Capture the cell that displays the provided text and extract its [X, Y] central coordinate. 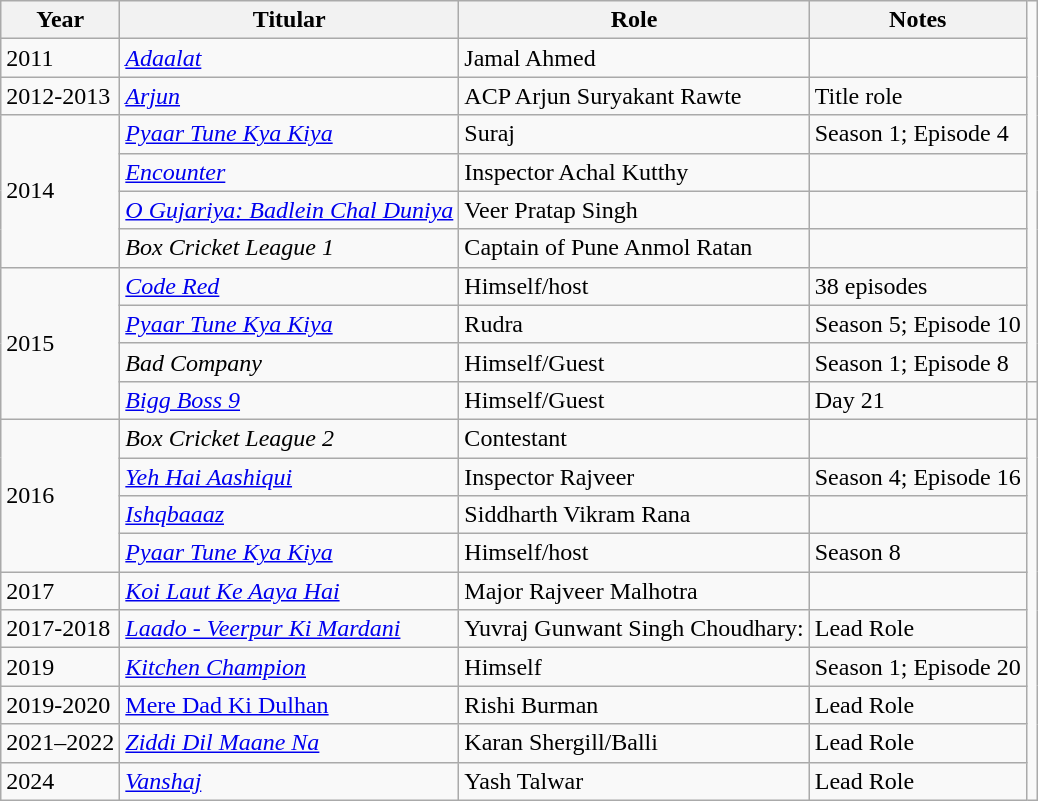
Season 5; Episode 10 [918, 324]
2019-2020 [60, 705]
Vanshaj [290, 781]
Yash Talwar [634, 781]
2014 [60, 191]
Year [60, 20]
Yeh Hai Aashiqui [290, 477]
2019 [60, 667]
Bigg Boss 9 [290, 400]
38 episodes [918, 286]
Ishqbaaaz [290, 515]
Code Red [290, 286]
2012-2013 [60, 96]
2021–2022 [60, 743]
Suraj [634, 134]
2016 [60, 495]
Role [634, 20]
Mere Dad Ki Dulhan [290, 705]
2024 [60, 781]
Encounter [290, 172]
Bad Company [290, 362]
Himself [634, 667]
Season 1; Episode 4 [918, 134]
Inspector Achal Kutthy [634, 172]
Day 21 [918, 400]
Karan Shergill/Balli [634, 743]
Arjun [290, 96]
O Gujariya: Badlein Chal Duniya [290, 210]
Adaalat [290, 58]
Laado - Veerpur Ki Mardani [290, 629]
Box Cricket League 1 [290, 248]
Season 1; Episode 20 [918, 667]
Notes [918, 20]
Inspector Rajveer [634, 477]
2017-2018 [60, 629]
ACP Arjun Suryakant Rawte [634, 96]
Title role [918, 96]
Captain of Pune Anmol Ratan [634, 248]
Yuvraj Gunwant Singh Choudhary: [634, 629]
Contestant [634, 438]
2011 [60, 58]
Jamal Ahmed [634, 58]
Rishi Burman [634, 705]
Siddharth Vikram Rana [634, 515]
Major Rajveer Malhotra [634, 591]
Season 8 [918, 553]
Veer Pratap Singh [634, 210]
Titular [290, 20]
2015 [60, 343]
2017 [60, 591]
Rudra [634, 324]
Season 4; Episode 16 [918, 477]
Box Cricket League 2 [290, 438]
Season 1; Episode 8 [918, 362]
Ziddi Dil Maane Na [290, 743]
Koi Laut Ke Aaya Hai [290, 591]
Kitchen Champion [290, 667]
